Detect which cell encompasses the target text, then output its [x, y] center coordinate. 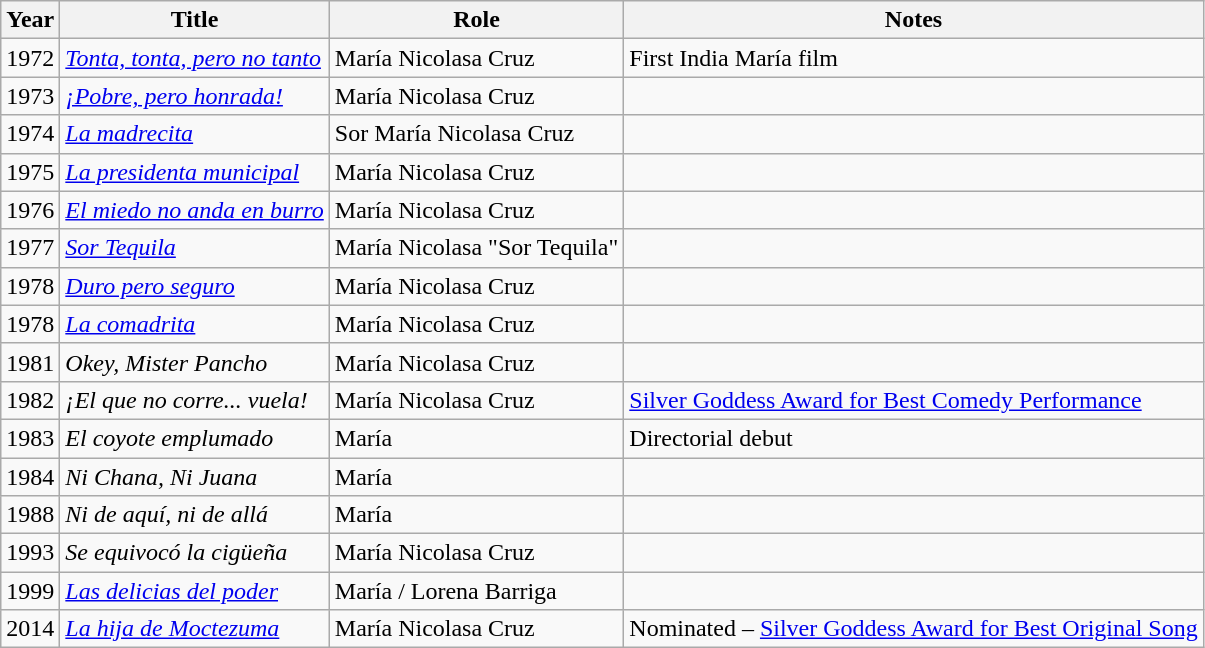
Sor Tequila [194, 248]
¡Pobre, pero honrada! [194, 96]
La hija de Moctezuma [194, 629]
1973 [30, 96]
La madrecita [194, 134]
2014 [30, 629]
1972 [30, 58]
María / Lorena Barriga [476, 591]
María Nicolasa "Sor Tequila" [476, 248]
Okey, Mister Pancho [194, 362]
1976 [30, 210]
El miedo no anda en burro [194, 210]
¡El que no corre... vuela! [194, 400]
La comadrita [194, 324]
Ni Chana, Ni Juana [194, 477]
La presidenta municipal [194, 172]
1983 [30, 438]
Se equivocó la cigüeña [194, 553]
Ni de aquí, ni de allá [194, 515]
1982 [30, 400]
1974 [30, 134]
1999 [30, 591]
Tonta, tonta, pero no tanto [194, 58]
El coyote emplumado [194, 438]
Duro pero seguro [194, 286]
Role [476, 20]
1993 [30, 553]
Nominated – Silver Goddess Award for Best Original Song [914, 629]
Las delicias del poder [194, 591]
1975 [30, 172]
First India María film [914, 58]
Notes [914, 20]
Title [194, 20]
Sor María Nicolasa Cruz [476, 134]
1984 [30, 477]
Silver Goddess Award for Best Comedy Performance [914, 400]
1988 [30, 515]
Year [30, 20]
1981 [30, 362]
1977 [30, 248]
Directorial debut [914, 438]
